From the cell containing the given text, extract its center point as (X, Y) coordinate. 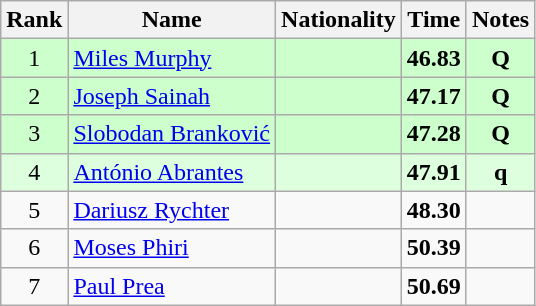
Miles Murphy (172, 58)
Name (172, 20)
47.17 (434, 96)
Nationality (339, 20)
4 (34, 172)
Moses Phiri (172, 248)
Paul Prea (172, 286)
5 (34, 210)
47.28 (434, 134)
Notes (500, 20)
47.91 (434, 172)
46.83 (434, 58)
48.30 (434, 210)
Time (434, 20)
q (500, 172)
Dariusz Rychter (172, 210)
50.69 (434, 286)
3 (34, 134)
António Abrantes (172, 172)
2 (34, 96)
Slobodan Branković (172, 134)
50.39 (434, 248)
Joseph Sainah (172, 96)
7 (34, 286)
Rank (34, 20)
1 (34, 58)
6 (34, 248)
